Find where the given text appears and provide that cell's center as (x, y) coordinate. 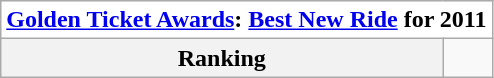
Ranking (222, 58)
Golden Ticket Awards: Best New Ride for 2011 (246, 20)
